From the cell containing the given text, extract its center point as [X, Y] coordinate. 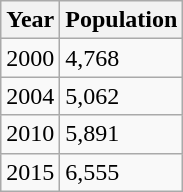
Population [122, 20]
4,768 [122, 58]
5,891 [122, 134]
2004 [30, 96]
2015 [30, 172]
Year [30, 20]
2000 [30, 58]
2010 [30, 134]
5,062 [122, 96]
6,555 [122, 172]
